From the cell containing the given text, extract its center point as (X, Y) coordinate. 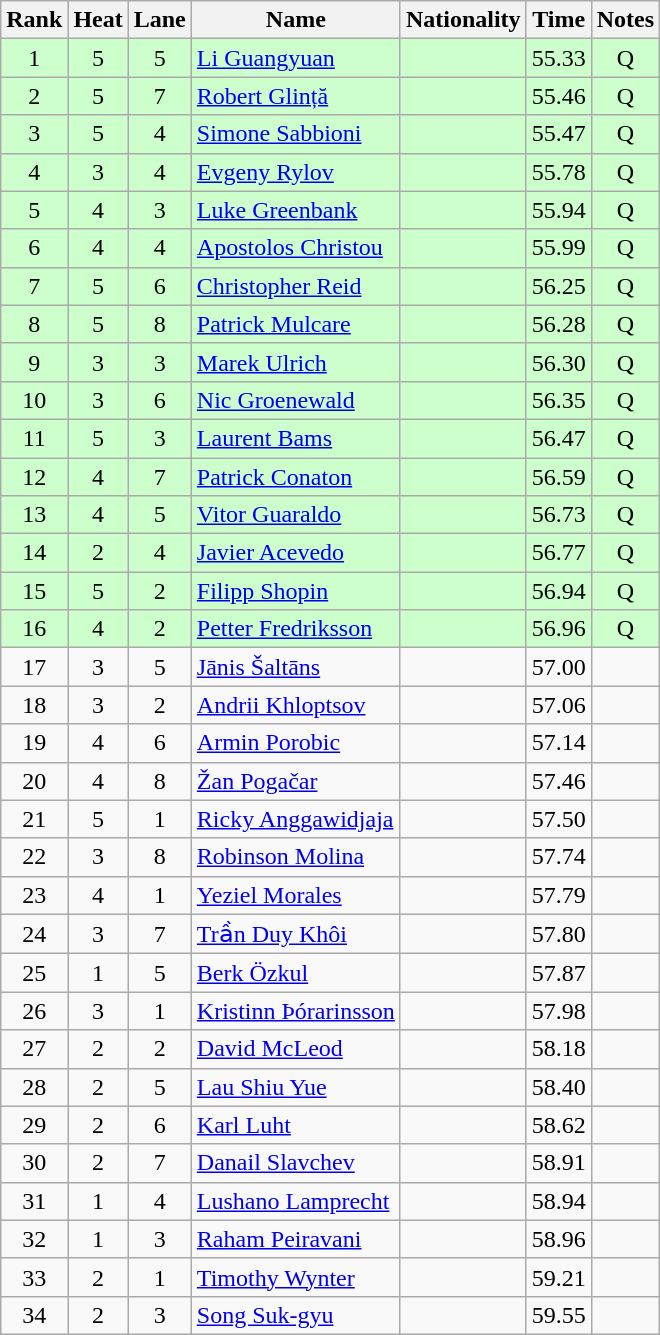
Nationality (463, 20)
56.94 (558, 591)
56.28 (558, 324)
Trần Duy Khôi (296, 934)
Armin Porobic (296, 743)
57.80 (558, 934)
Raham Peiravani (296, 1239)
56.47 (558, 438)
Notes (625, 20)
57.00 (558, 667)
57.79 (558, 895)
Song Suk-gyu (296, 1315)
9 (34, 362)
58.91 (558, 1163)
32 (34, 1239)
Timothy Wynter (296, 1277)
28 (34, 1087)
56.35 (558, 400)
58.40 (558, 1087)
16 (34, 629)
30 (34, 1163)
Rank (34, 20)
56.96 (558, 629)
57.06 (558, 705)
56.25 (558, 286)
Filipp Shopin (296, 591)
Kristinn Þórarinsson (296, 1011)
55.47 (558, 134)
22 (34, 857)
56.77 (558, 553)
58.94 (558, 1201)
Yeziel Morales (296, 895)
20 (34, 781)
26 (34, 1011)
57.46 (558, 781)
58.62 (558, 1125)
58.96 (558, 1239)
Luke Greenbank (296, 210)
15 (34, 591)
12 (34, 477)
Žan Pogačar (296, 781)
Nic Groenewald (296, 400)
55.33 (558, 58)
Lushano Lamprecht (296, 1201)
23 (34, 895)
29 (34, 1125)
Apostolos Christou (296, 248)
Robinson Molina (296, 857)
Javier Acevedo (296, 553)
34 (34, 1315)
Karl Luht (296, 1125)
Lane (160, 20)
55.94 (558, 210)
Laurent Bams (296, 438)
24 (34, 934)
Robert Glință (296, 96)
Marek Ulrich (296, 362)
21 (34, 819)
55.78 (558, 172)
Andrii Khloptsov (296, 705)
Jānis Šaltāns (296, 667)
David McLeod (296, 1049)
13 (34, 515)
57.87 (558, 973)
57.98 (558, 1011)
Danail Slavchev (296, 1163)
Li Guangyuan (296, 58)
Berk Özkul (296, 973)
Petter Fredriksson (296, 629)
Christopher Reid (296, 286)
14 (34, 553)
Evgeny Rylov (296, 172)
11 (34, 438)
31 (34, 1201)
57.50 (558, 819)
Patrick Conaton (296, 477)
Lau Shiu Yue (296, 1087)
19 (34, 743)
17 (34, 667)
18 (34, 705)
55.46 (558, 96)
56.59 (558, 477)
Simone Sabbioni (296, 134)
Name (296, 20)
59.55 (558, 1315)
58.18 (558, 1049)
25 (34, 973)
33 (34, 1277)
Vitor Guaraldo (296, 515)
Patrick Mulcare (296, 324)
57.74 (558, 857)
59.21 (558, 1277)
Heat (98, 20)
Time (558, 20)
Ricky Anggawidjaja (296, 819)
57.14 (558, 743)
27 (34, 1049)
56.30 (558, 362)
56.73 (558, 515)
10 (34, 400)
55.99 (558, 248)
